Locate the cell with the specified text and output its (X, Y) center coordinate. 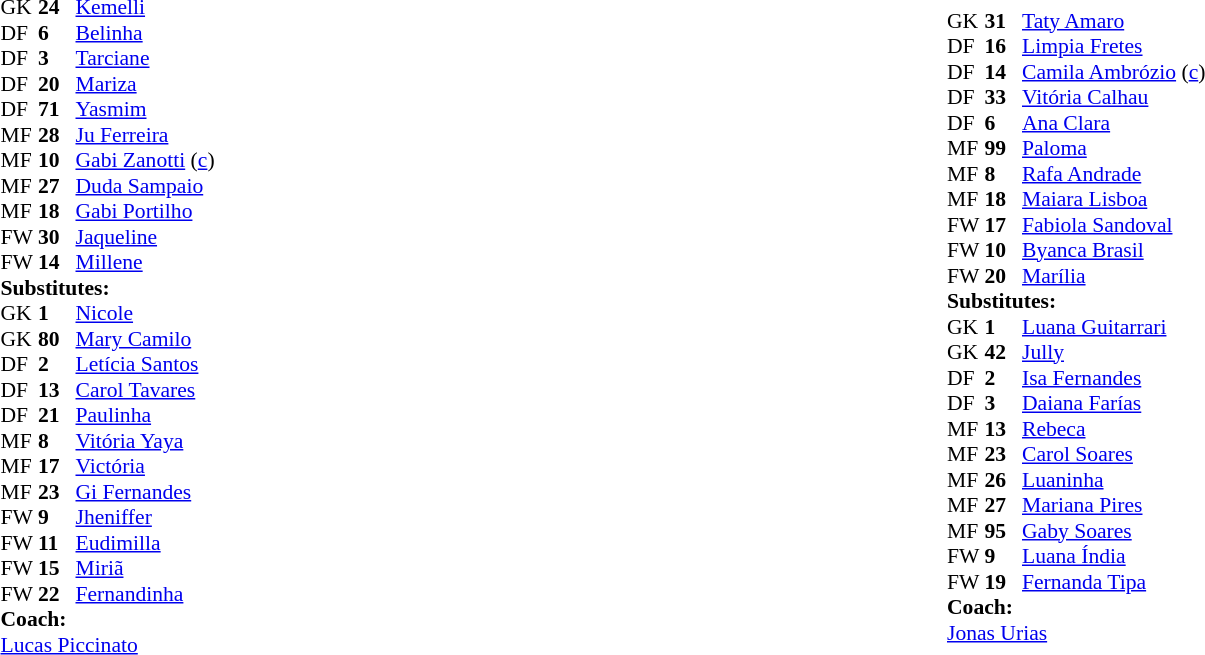
Gabi Zanotti (c) (146, 161)
26 (1003, 479)
Mary Camilo (146, 339)
Fabiola Sandoval (1114, 224)
Rafa Andrade (1114, 173)
Luana Guitarrari (1114, 326)
Byanca Brasil (1114, 250)
Mariana Pires (1114, 505)
Jaqueline (146, 237)
Paloma (1114, 148)
Carol Soares (1114, 454)
95 (1003, 530)
Limpia Fretes (1114, 46)
Belinha (146, 33)
Letícia Santos (146, 365)
Jully (1114, 352)
Paulinha (146, 415)
Gi Fernandes (146, 492)
21 (57, 415)
99 (1003, 148)
Fernanda Tipa (1114, 581)
Fernandinha (146, 594)
Duda Sampaio (146, 186)
Marília (1114, 275)
19 (1003, 581)
Isa Fernandes (1114, 377)
Jonas Urias (1076, 632)
Yasmim (146, 109)
Rebeca (1114, 428)
Carol Tavares (146, 390)
Mariza (146, 84)
Maiara Lisboa (1114, 199)
Victória (146, 467)
Eudimilla (146, 543)
Luaninha (1114, 479)
Miriã (146, 569)
Gaby Soares (1114, 530)
Taty Amaro (1114, 20)
Luana Índia (1114, 556)
31 (1003, 20)
Vitória Yaya (146, 441)
11 (57, 543)
42 (1003, 352)
80 (57, 339)
Camila Ambrózio (c) (1114, 71)
Tarciane (146, 59)
Nicole (146, 313)
30 (57, 237)
Ana Clara (1114, 122)
Ju Ferreira (146, 135)
Vitória Calhau (1114, 97)
Gabi Portilho (146, 211)
28 (57, 135)
33 (1003, 97)
Daiana Farías (1114, 403)
Jheniffer (146, 517)
Millene (146, 263)
15 (57, 569)
71 (57, 109)
16 (1003, 46)
22 (57, 594)
